For the text-containing cell, return its midpoint in (X, Y) coordinate format. 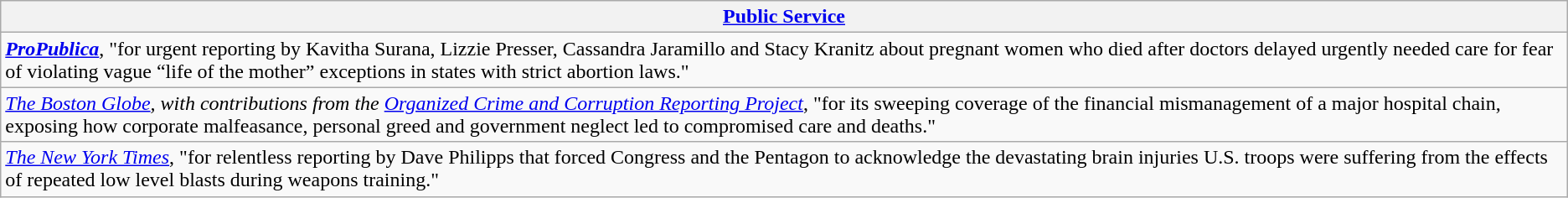
Public Service (784, 17)
